Return [x, y] of the center of cell containing provided text 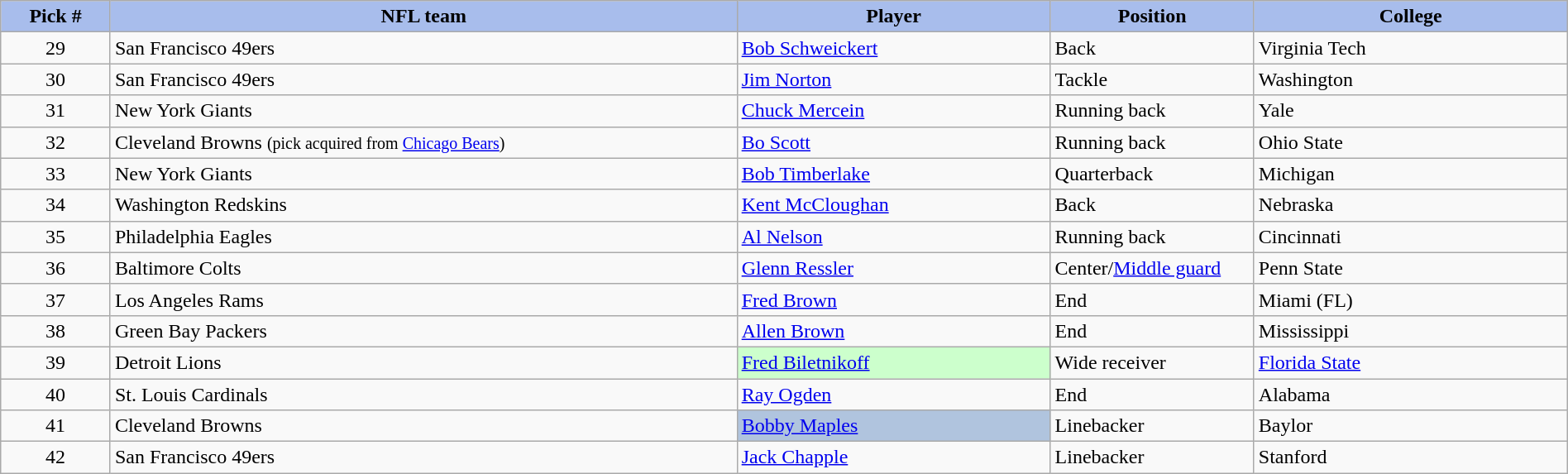
St. Louis Cardinals [423, 395]
41 [56, 426]
29 [56, 48]
Kent McCloughan [893, 205]
Player [893, 17]
31 [56, 111]
Penn State [1411, 268]
Yale [1411, 111]
Al Nelson [893, 237]
Tackle [1152, 79]
Baltimore Colts [423, 268]
Bob Timberlake [893, 174]
Glenn Ressler [893, 268]
Detroit Lions [423, 362]
Cleveland Browns (pick acquired from Chicago Bears) [423, 142]
Baylor [1411, 426]
NFL team [423, 17]
Allen Brown [893, 331]
Philadelphia Eagles [423, 237]
30 [56, 79]
38 [56, 331]
Mississippi [1411, 331]
Alabama [1411, 395]
Cincinnati [1411, 237]
Stanford [1411, 457]
32 [56, 142]
33 [56, 174]
Florida State [1411, 362]
Virginia Tech [1411, 48]
Michigan [1411, 174]
34 [56, 205]
Ohio State [1411, 142]
37 [56, 299]
Nebraska [1411, 205]
College [1411, 17]
Position [1152, 17]
Cleveland Browns [423, 426]
Wide receiver [1152, 362]
Ray Ogden [893, 395]
Fred Brown [893, 299]
36 [56, 268]
Chuck Mercein [893, 111]
Bobby Maples [893, 426]
Center/Middle guard [1152, 268]
39 [56, 362]
Los Angeles Rams [423, 299]
Pick # [56, 17]
Bob Schweickert [893, 48]
40 [56, 395]
Jim Norton [893, 79]
Washington Redskins [423, 205]
Washington [1411, 79]
Bo Scott [893, 142]
Quarterback [1152, 174]
Green Bay Packers [423, 331]
Miami (FL) [1411, 299]
42 [56, 457]
35 [56, 237]
Jack Chapple [893, 457]
Fred Biletnikoff [893, 362]
